Identify which cell holds the provided text, then report its (x, y) central coordinate. 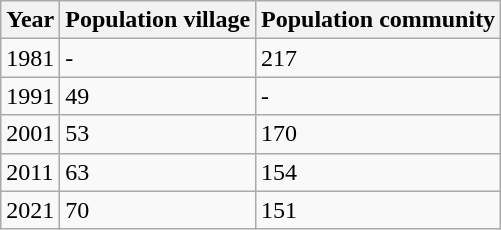
1981 (30, 58)
70 (158, 210)
63 (158, 172)
53 (158, 134)
2001 (30, 134)
1991 (30, 96)
49 (158, 96)
154 (378, 172)
217 (378, 58)
Population village (158, 20)
170 (378, 134)
Year (30, 20)
2011 (30, 172)
2021 (30, 210)
151 (378, 210)
Population community (378, 20)
